Provide the (X, Y) coordinate of the cell's center where the given text is located.  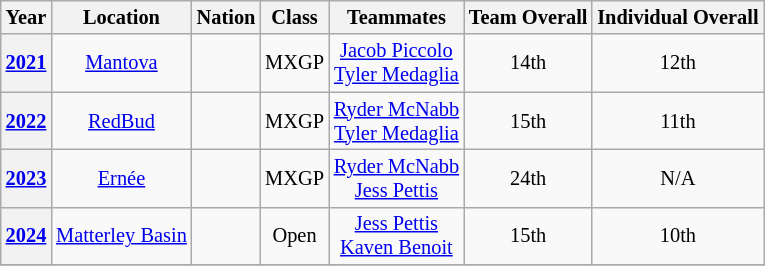
Location (121, 17)
2024 (26, 236)
Jacob PiccoloTyler Medaglia (396, 63)
14th (528, 63)
12th (678, 63)
2021 (26, 63)
Ryder McNabbTyler Medaglia (396, 121)
Open (294, 236)
Ryder McNabbJess Pettis (396, 178)
Mantova (121, 63)
10th (678, 236)
Nation (226, 17)
Ernée (121, 178)
2023 (26, 178)
11th (678, 121)
N/A (678, 178)
Class (294, 17)
2022 (26, 121)
Year (26, 17)
Jess PettisKaven Benoit (396, 236)
RedBud (121, 121)
Teammates (396, 17)
24th (528, 178)
Team Overall (528, 17)
Individual Overall (678, 17)
Matterley Basin (121, 236)
